Find where the given text appears and provide that cell's center as [x, y] coordinate. 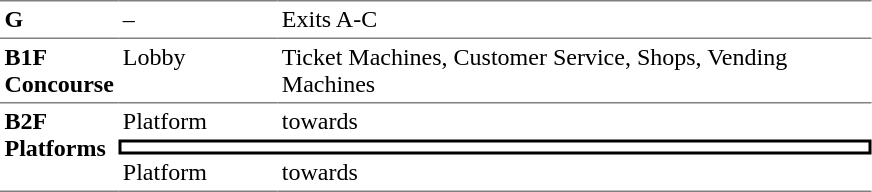
– [198, 19]
Exits A-C [574, 19]
Lobby [198, 71]
B1FConcourse [59, 71]
B2FPlatforms [59, 148]
Ticket Machines, Customer Service, Shops, Vending Machines [574, 71]
G [59, 19]
